Find where the given text appears and provide that cell's center as (X, Y) coordinate. 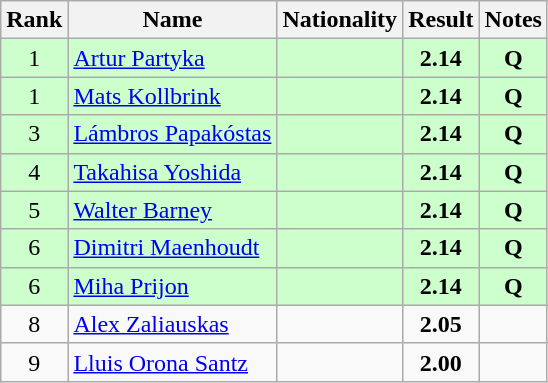
Alex Zaliauskas (172, 324)
Notes (513, 20)
Lámbros Papakóstas (172, 134)
Walter Barney (172, 210)
Artur Partyka (172, 58)
3 (34, 134)
8 (34, 324)
4 (34, 172)
Dimitri Maenhoudt (172, 248)
2.00 (441, 362)
Takahisa Yoshida (172, 172)
2.05 (441, 324)
Lluis Orona Santz (172, 362)
Miha Prijon (172, 286)
Mats Kollbrink (172, 96)
Result (441, 20)
9 (34, 362)
5 (34, 210)
Name (172, 20)
Nationality (340, 20)
Rank (34, 20)
